Return (X, Y) of the center of cell containing provided text 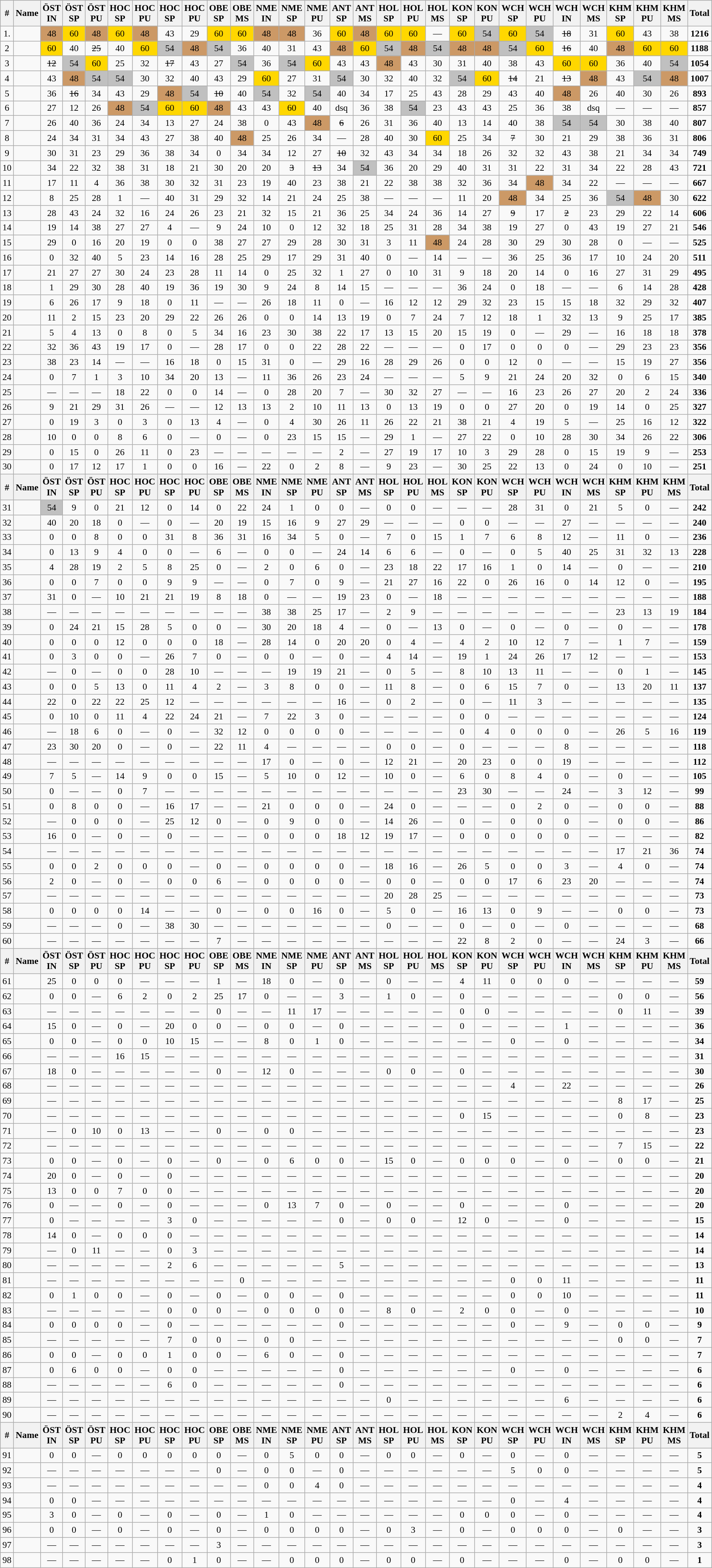
385 (699, 318)
44 (7, 702)
606 (699, 213)
42 (7, 672)
50 (7, 792)
77 (7, 1221)
253 (699, 452)
210 (699, 568)
97 (7, 1545)
188 (699, 597)
622 (699, 198)
195 (699, 582)
52 (7, 821)
428 (699, 288)
1216 (699, 34)
35 (7, 568)
58 (7, 911)
327 (699, 407)
407 (699, 303)
178 (699, 627)
159 (699, 642)
893 (699, 94)
61 (7, 982)
49 (7, 776)
1. (7, 34)
749 (699, 153)
118 (699, 747)
251 (699, 467)
495 (699, 273)
55 (7, 866)
80 (7, 1266)
112 (699, 762)
153 (699, 657)
83 (7, 1310)
65 (7, 1042)
45 (7, 717)
46 (7, 732)
236 (699, 537)
78 (7, 1236)
70 (7, 1116)
47 (7, 747)
81 (7, 1281)
135 (699, 702)
124 (699, 717)
67 (7, 1071)
89 (7, 1400)
95 (7, 1515)
807 (699, 123)
37 (7, 597)
857 (699, 108)
33 (7, 537)
90 (7, 1415)
85 (7, 1340)
511 (699, 258)
806 (699, 138)
62 (7, 997)
93 (7, 1485)
228 (699, 552)
96 (7, 1530)
98 (7, 1560)
105 (699, 776)
322 (699, 422)
546 (699, 228)
76 (7, 1206)
87 (7, 1370)
71 (7, 1131)
137 (699, 687)
340 (699, 378)
240 (699, 523)
84 (7, 1325)
242 (699, 508)
51 (7, 807)
667 (699, 183)
53 (7, 836)
525 (699, 243)
336 (699, 392)
92 (7, 1471)
64 (7, 1026)
1188 (699, 49)
99 (699, 792)
1007 (699, 78)
69 (7, 1101)
184 (699, 612)
306 (699, 437)
1054 (699, 64)
41 (7, 657)
57 (7, 896)
63 (7, 1011)
119 (699, 732)
721 (699, 168)
145 (699, 672)
72 (7, 1146)
79 (7, 1250)
91 (7, 1456)
378 (699, 333)
94 (7, 1500)
75 (7, 1191)
